For the text-containing cell, return its midpoint in [X, Y] coordinate format. 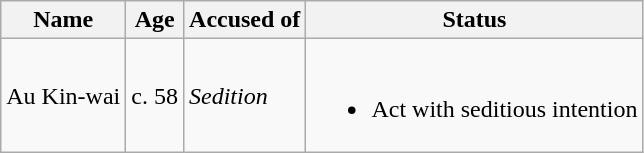
Sedition [245, 96]
Accused of [245, 20]
Name [64, 20]
Status [474, 20]
c. 58 [155, 96]
Au Kin-wai [64, 96]
Act with seditious intention [474, 96]
Age [155, 20]
